Extract the (X, Y) coordinate from the center of the cell holding the provided text.  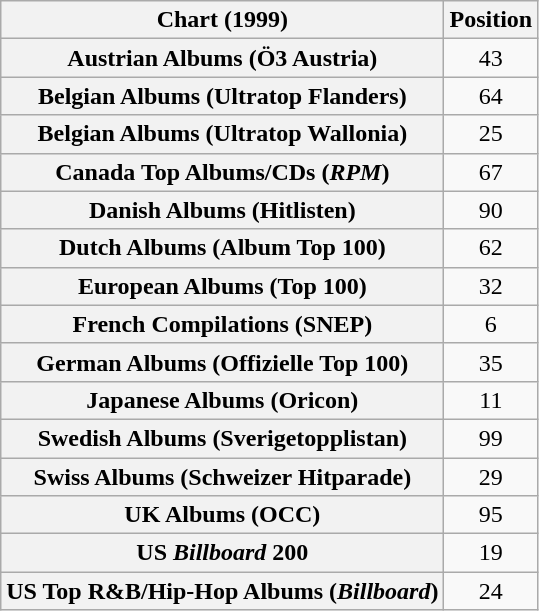
US Billboard 200 (222, 553)
Japanese Albums (Oricon) (222, 400)
64 (491, 96)
Canada Top Albums/CDs (RPM) (222, 172)
35 (491, 362)
29 (491, 477)
Dutch Albums (Album Top 100) (222, 248)
UK Albums (OCC) (222, 515)
6 (491, 324)
24 (491, 591)
Danish Albums (Hitlisten) (222, 210)
90 (491, 210)
Position (491, 20)
95 (491, 515)
Belgian Albums (Ultratop Wallonia) (222, 134)
Belgian Albums (Ultratop Flanders) (222, 96)
European Albums (Top 100) (222, 286)
Swiss Albums (Schweizer Hitparade) (222, 477)
62 (491, 248)
43 (491, 58)
French Compilations (SNEP) (222, 324)
67 (491, 172)
Austrian Albums (Ö3 Austria) (222, 58)
19 (491, 553)
99 (491, 438)
German Albums (Offizielle Top 100) (222, 362)
US Top R&B/Hip-Hop Albums (Billboard) (222, 591)
11 (491, 400)
32 (491, 286)
25 (491, 134)
Swedish Albums (Sverigetopplistan) (222, 438)
Chart (1999) (222, 20)
